Capture the cell that displays the provided text and extract its [x, y] central coordinate. 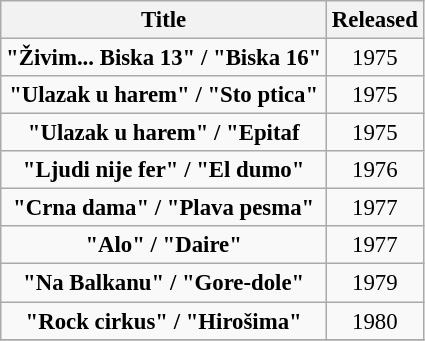
1979 [376, 283]
"Na Balkanu" / "Gore-dole" [164, 283]
"Crna dama" / "Plava pesma" [164, 208]
"Alo" / "Daire" [164, 245]
"Ulazak u harem" / "Epitaf [164, 133]
"Rock cirkus" / "Hirošima" [164, 321]
Title [164, 20]
Released [376, 20]
1976 [376, 170]
"Ulazak u harem" / "Sto ptica" [164, 95]
"Ljudi nije fer" / "El dumo" [164, 170]
1980 [376, 321]
"Živim... Biska 13" / "Biska 16" [164, 58]
